Scan for the cell matching the given text and deliver its (x, y) coordinate at center. 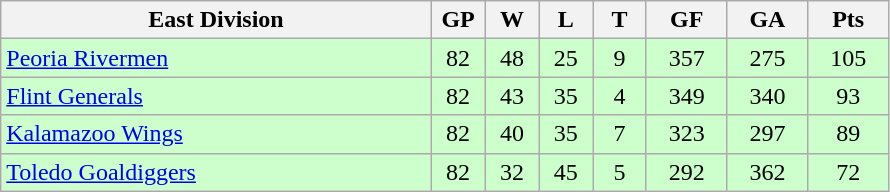
25 (566, 58)
Flint Generals (216, 96)
323 (686, 134)
W (512, 20)
Toledo Goaldiggers (216, 172)
Kalamazoo Wings (216, 134)
9 (620, 58)
357 (686, 58)
297 (768, 134)
Pts (848, 20)
East Division (216, 20)
Peoria Rivermen (216, 58)
72 (848, 172)
43 (512, 96)
292 (686, 172)
275 (768, 58)
45 (566, 172)
7 (620, 134)
340 (768, 96)
L (566, 20)
GF (686, 20)
48 (512, 58)
GA (768, 20)
T (620, 20)
349 (686, 96)
40 (512, 134)
32 (512, 172)
GP (458, 20)
105 (848, 58)
4 (620, 96)
5 (620, 172)
89 (848, 134)
362 (768, 172)
93 (848, 96)
